From the cell containing the given text, extract its center point as [X, Y] coordinate. 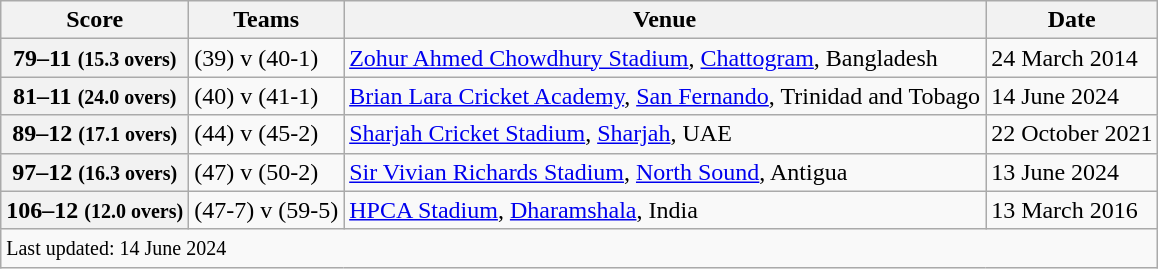
HPCA Stadium, Dharamshala, India [665, 210]
Sir Vivian Richards Stadium, North Sound, Antigua [665, 172]
Zohur Ahmed Chowdhury Stadium, Chattogram, Bangladesh [665, 58]
(47-7) v (59-5) [266, 210]
89–12 (17.1 overs) [95, 134]
24 March 2014 [1072, 58]
Score [95, 20]
(44) v (45-2) [266, 134]
(39) v (40-1) [266, 58]
Brian Lara Cricket Academy, San Fernando, Trinidad and Tobago [665, 96]
106–12 (12.0 overs) [95, 210]
13 June 2024 [1072, 172]
Teams [266, 20]
14 June 2024 [1072, 96]
97–12 (16.3 overs) [95, 172]
(47) v (50-2) [266, 172]
Sharjah Cricket Stadium, Sharjah, UAE [665, 134]
79–11 (15.3 overs) [95, 58]
Venue [665, 20]
22 October 2021 [1072, 134]
(40) v (41-1) [266, 96]
Date [1072, 20]
81–11 (24.0 overs) [95, 96]
13 March 2016 [1072, 210]
Last updated: 14 June 2024 [580, 248]
